Extract the (X, Y) coordinate from the center of the cell holding the provided text.  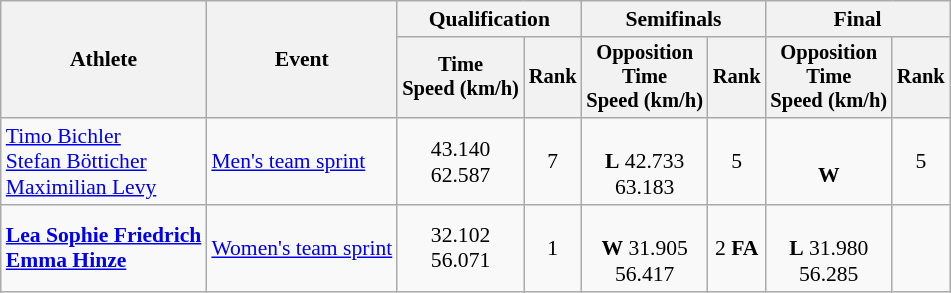
1 (553, 248)
Event (302, 60)
Lea Sophie FriedrichEmma Hinze (104, 248)
32.10256.071 (460, 248)
TimeSpeed (km/h) (460, 78)
Women's team sprint (302, 248)
43.14062.587 (460, 162)
7 (553, 162)
Qualification (489, 19)
L 31.98056.285 (828, 248)
Final (857, 19)
W (828, 162)
2 FA (737, 248)
Semifinals (673, 19)
Men's team sprint (302, 162)
W 31.90556.417 (644, 248)
Timo BichlerStefan BötticherMaximilian Levy (104, 162)
Athlete (104, 60)
L 42.73363.183 (644, 162)
